For the text-containing cell, return its midpoint in (x, y) coordinate format. 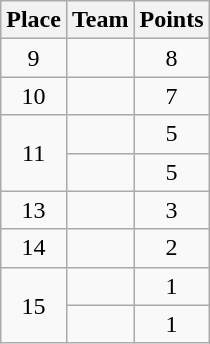
8 (172, 58)
2 (172, 248)
14 (34, 248)
11 (34, 153)
9 (34, 58)
7 (172, 96)
Team (100, 20)
Place (34, 20)
Points (172, 20)
3 (172, 210)
13 (34, 210)
10 (34, 96)
15 (34, 305)
